Locate the cell with the specified text and output its (X, Y) center coordinate. 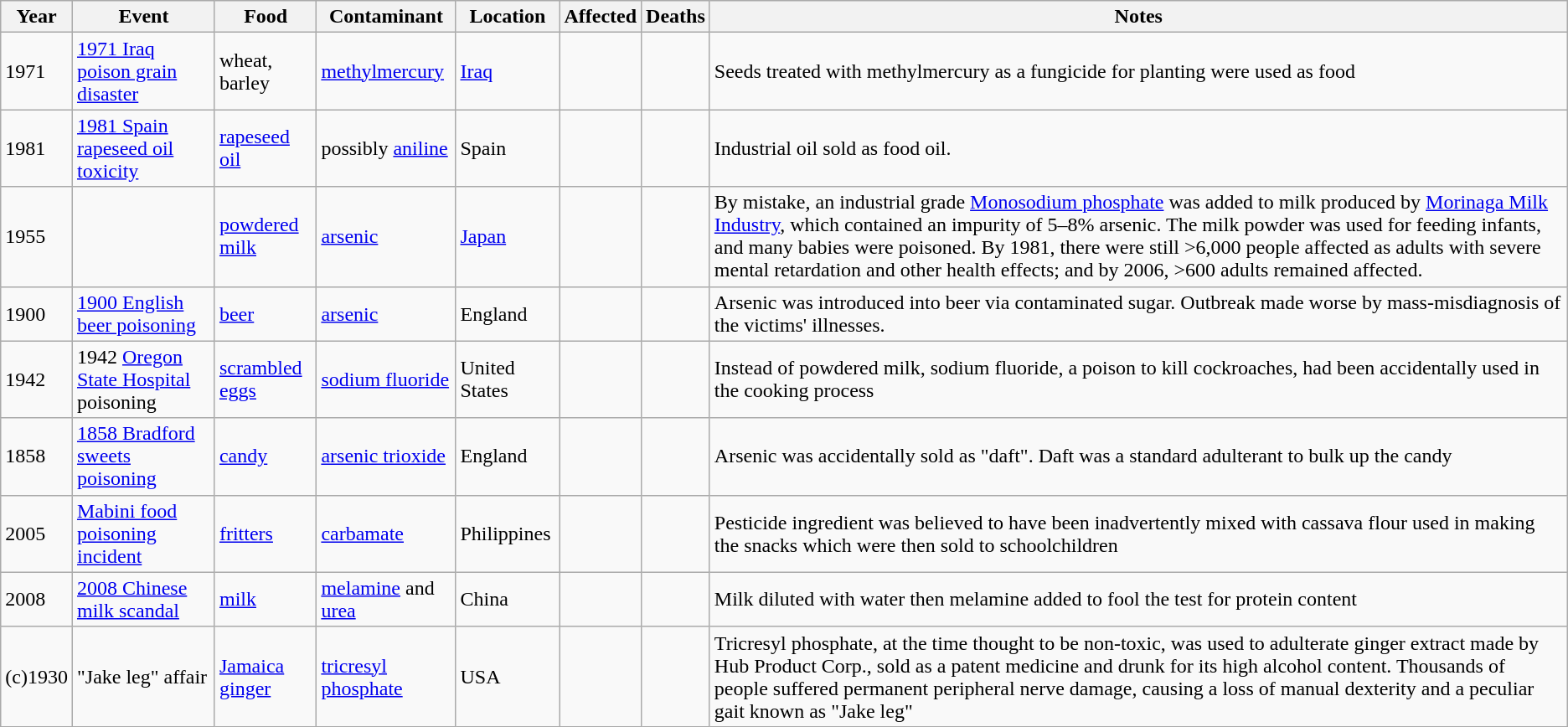
Location (508, 17)
milk (265, 600)
1971 (37, 71)
Japan (508, 236)
2005 (37, 534)
1900 English beer poisoning (143, 313)
candy (265, 456)
1942 (37, 379)
rapeseed oil (265, 148)
2008 (37, 600)
1955 (37, 236)
Notes (1138, 17)
1981 Spain rapeseed oil toxicity (143, 148)
methylmercury (386, 71)
Event (143, 17)
Industrial oil sold as food oil. (1138, 148)
Philippines (508, 534)
USA (508, 677)
1900 (37, 313)
United States (508, 379)
Milk diluted with water then melamine added to fool the test for protein content (1138, 600)
arsenic trioxide (386, 456)
1858 (37, 456)
Deaths (676, 17)
wheat, barley (265, 71)
Affected (601, 17)
(c)1930 (37, 677)
1858 Bradford sweets poisoning (143, 456)
beer (265, 313)
Iraq (508, 71)
"Jake leg" affair (143, 677)
1971 Iraq poison grain disaster (143, 71)
Arsenic was introduced into beer via contaminated sugar. Outbreak made worse by mass-misdiagnosis of the victims' illnesses. (1138, 313)
Seeds treated with methylmercury as a fungicide for planting were used as food (1138, 71)
Mabini food poisoning incident (143, 534)
scrambled eggs (265, 379)
possibly aniline (386, 148)
powdered milk (265, 236)
2008 Chinese milk scandal (143, 600)
1981 (37, 148)
sodium fluoride (386, 379)
Contaminant (386, 17)
1942 Oregon State Hospital poisoning (143, 379)
China (508, 600)
melamine and urea (386, 600)
Spain (508, 148)
Instead of powdered milk, sodium fluoride, a poison to kill cockroaches, had been accidentally used in the cooking process (1138, 379)
fritters (265, 534)
tricresyl phosphate (386, 677)
carbamate (386, 534)
Food (265, 17)
Arsenic was accidentally sold as "daft". Daft was a standard adulterant to bulk up the candy (1138, 456)
Jamaica ginger (265, 677)
Year (37, 17)
